Capture the cell that displays the provided text and extract its (x, y) central coordinate. 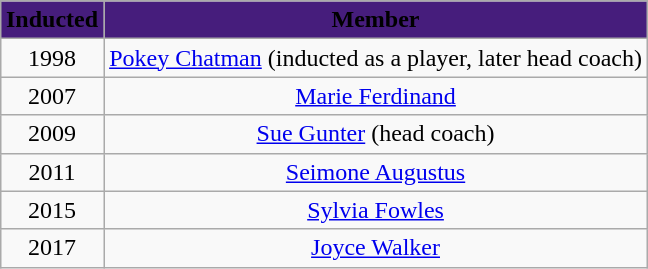
Joyce Walker (376, 248)
2007 (52, 96)
1998 (52, 58)
2009 (52, 134)
2015 (52, 210)
Marie Ferdinand (376, 96)
2011 (52, 172)
Sue Gunter (head coach) (376, 134)
Member (376, 20)
Pokey Chatman (inducted as a player, later head coach) (376, 58)
Sylvia Fowles (376, 210)
2017 (52, 248)
Seimone Augustus (376, 172)
Inducted (52, 20)
